Detect which cell encompasses the target text, then output its (x, y) center coordinate. 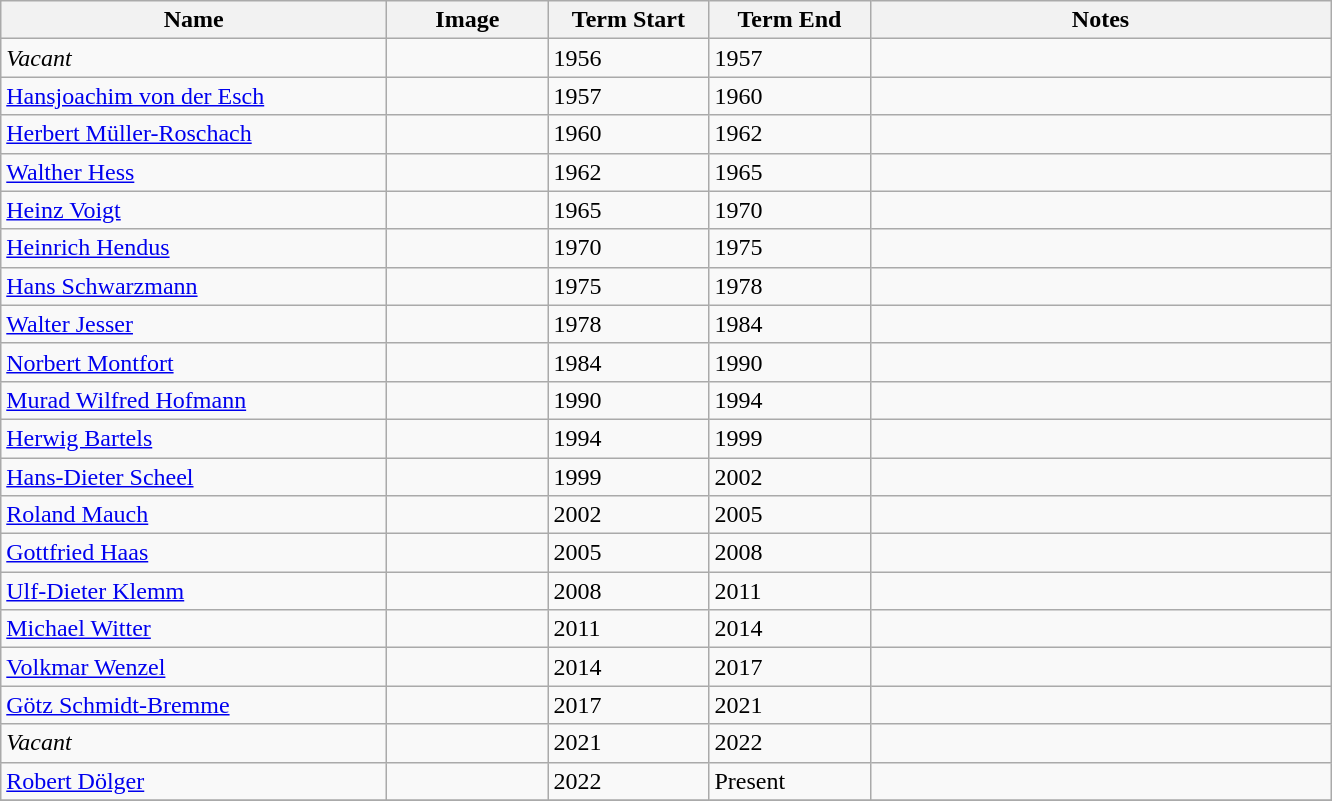
Murad Wilfred Hofmann (194, 400)
Hansjoachim von der Esch (194, 96)
Volkmar Wenzel (194, 667)
Götz Schmidt-Bremme (194, 705)
Heinrich Hendus (194, 248)
Hans Schwarzmann (194, 286)
Robert Dölger (194, 781)
Ulf-Dieter Klemm (194, 591)
Herwig Bartels (194, 438)
Notes (1100, 20)
Michael Witter (194, 629)
Name (194, 20)
Term End (790, 20)
Walther Hess (194, 172)
Heinz Voigt (194, 210)
Hans-Dieter Scheel (194, 477)
Herbert Müller-Roschach (194, 134)
1956 (628, 58)
Gottfried Haas (194, 553)
Term Start (628, 20)
Image (468, 20)
Roland Mauch (194, 515)
Present (790, 781)
Norbert Montfort (194, 362)
Walter Jesser (194, 324)
